Search for the cell housing the specified text and yield its [x, y] center coordinate. 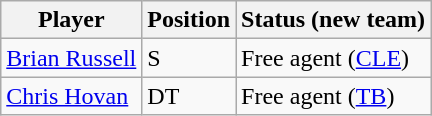
Chris Hovan [72, 96]
Brian Russell [72, 58]
Free agent (CLE) [334, 58]
S [189, 58]
Position [189, 20]
Player [72, 20]
Status (new team) [334, 20]
DT [189, 96]
Free agent (TB) [334, 96]
